Pinpoint the cell where the given text exists, returning its [x, y] midpoint coordinate. 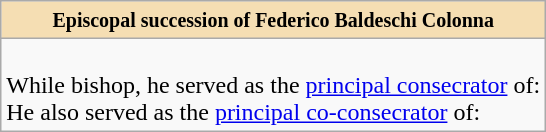
While bishop, he served as the principal consecrator of: He also served as the principal co-consecrator of: [274, 85]
Episcopal succession of Federico Baldeschi Colonna [274, 20]
